Output the (X, Y) coordinate of the center of the cell containing the given text.  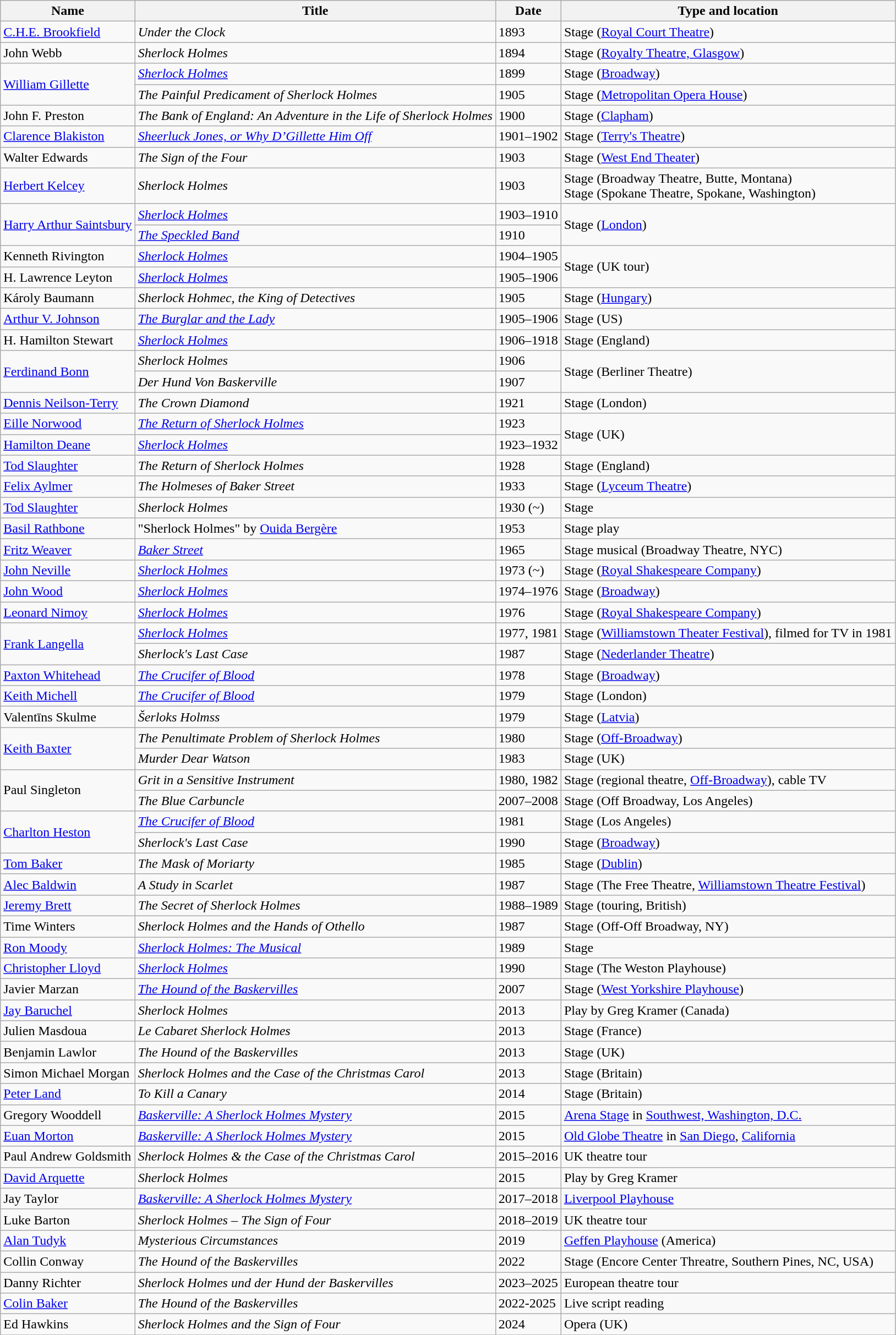
Leonard Nimoy (68, 612)
1903–1910 (528, 214)
1923–1932 (528, 445)
Stage (West Yorkshire Playhouse) (728, 989)
Šerloks Holmss (315, 717)
Clarence Blakiston (68, 136)
Stage (US) (728, 319)
Stage (Off-Off Broadway, NY) (728, 926)
Stage (regional theatre, Off-Broadway), cable TV (728, 780)
Stage (Berliner Theatre) (728, 371)
Stage (Terry's Theatre) (728, 136)
The Painful Predicament of Sherlock Holmes (315, 95)
The Speckled Band (315, 235)
2007 (528, 989)
1976 (528, 612)
Old Globe Theatre in San Diego, California (728, 1136)
Benjamin Lawlor (68, 1052)
John Webb (68, 53)
1965 (528, 549)
Stage (Royal Court Theatre) (728, 32)
Sherlock Holmes and the Sign of Four (315, 1325)
Date (528, 11)
Stage (Latvia) (728, 717)
Stage (Broadway Theatre, Butte, Montana)Stage (Spokane Theatre, Spokane, Washington) (728, 186)
1983 (528, 759)
Stage (UK tour) (728, 266)
Arthur V. Johnson (68, 319)
The Bank of England: An Adventure in the Life of Sherlock Holmes (315, 116)
Stage (Los Angeles) (728, 822)
Frank Langella (68, 644)
Sherlock Holmes – The Sign of Four (315, 1219)
The Mask of Moriarty (315, 863)
Peter Land (68, 1094)
Stage play (728, 528)
Basil Rathbone (68, 528)
Under the Clock (315, 32)
Stage musical (Broadway Theatre, NYC) (728, 549)
European theatre tour (728, 1283)
1900 (528, 116)
"Sherlock Holmes" by Ouida Bergère (315, 528)
To Kill a Canary (315, 1094)
Sherlock Holmes and the Hands of Othello (315, 926)
Arena Stage in Southwest, Washington, D.C. (728, 1115)
Paul Singleton (68, 790)
Title (315, 11)
Tom Baker (68, 863)
Gregory Wooddell (68, 1115)
Keith Baxter (68, 748)
Luke Barton (68, 1219)
1921 (528, 403)
Euan Morton (68, 1136)
Colin Baker (68, 1304)
Charlton Heston (68, 832)
1904–1905 (528, 256)
Stage (Royalty Theatre, Glasgow) (728, 53)
2017–2018 (528, 1199)
Herbert Kelcey (68, 186)
Sherlock Hohmec, the King of Detectives (315, 298)
Live script reading (728, 1304)
1930 (~) (528, 507)
Alan Tudyk (68, 1240)
Károly Baumann (68, 298)
1894 (528, 53)
The Holmeses of Baker Street (315, 486)
Danny Richter (68, 1283)
1980 (528, 738)
Sherlock Holmes & the Case of the Christmas Carol (315, 1157)
Collin Conway (68, 1261)
Paxton Whitehead (68, 675)
1977, 1981 (528, 633)
Stage (Clapham) (728, 116)
1933 (528, 486)
Kenneth Rivington (68, 256)
Stage (touring, British) (728, 905)
Type and location (728, 11)
The Crown Diamond (315, 403)
2024 (528, 1325)
Stage (Metropolitan Opera House) (728, 95)
Stage (Lyceum Theatre) (728, 486)
Grit in a Sensitive Instrument (315, 780)
2015–2016 (528, 1157)
2014 (528, 1094)
Javier Marzan (68, 989)
Stage (Hungary) (728, 298)
1981 (528, 822)
Murder Dear Watson (315, 759)
Jeremy Brett (68, 905)
Christopher Lloyd (68, 969)
Stage (Off Broadway, Los Angeles) (728, 801)
Paul Andrew Goldsmith (68, 1157)
Dennis Neilson-Terry (68, 403)
Sheerluck Jones, or Why D’Gillette Him Off (315, 136)
Ferdinand Bonn (68, 371)
Ron Moody (68, 947)
John Wood (68, 591)
Stage (Nederlander Theatre) (728, 654)
Harry Arthur Saintsbury (68, 225)
Der Hund Von Baskerville (315, 382)
Keith Michell (68, 696)
Stage (West End Theater) (728, 157)
David Arquette (68, 1178)
1989 (528, 947)
Baker Street (315, 549)
Stage (The Free Theatre, Williamstown Theatre Festival) (728, 884)
1978 (528, 675)
Stage (Williamstown Theater Festival), filmed for TV in 1981 (728, 633)
John F. Preston (68, 116)
Stage (Off-Broadway) (728, 738)
2022-2025 (528, 1304)
2018–2019 (528, 1219)
Play by Greg Kramer (728, 1178)
1985 (528, 863)
Name (68, 11)
2022 (528, 1261)
Simon Michael Morgan (68, 1073)
1973 (~) (528, 570)
H. Lawrence Leyton (68, 277)
Sherlock Holmes und der Hund der Baskervilles (315, 1283)
Jay Baruchel (68, 1010)
Ed Hawkins (68, 1325)
1907 (528, 382)
Stage (Encore Center Threatre, Southern Pines, NC, USA) (728, 1261)
2019 (528, 1240)
Walter Edwards (68, 157)
1953 (528, 528)
Sherlock Holmes and the Case of the Christmas Carol (315, 1073)
1928 (528, 466)
H. Hamilton Stewart (68, 340)
Mysterious Circumstances (315, 1240)
Valentīns Skulme (68, 717)
Hamilton Deane (68, 445)
The Secret of Sherlock Holmes (315, 905)
1906–1918 (528, 340)
The Burglar and the Lady (315, 319)
Alec Baldwin (68, 884)
2007–2008 (528, 801)
The Blue Carbuncle (315, 801)
William Gillette (68, 84)
John Neville (68, 570)
Stage (Dublin) (728, 863)
2023–2025 (528, 1283)
Felix Aylmer (68, 486)
Stage (The Weston Playhouse) (728, 969)
The Penultimate Problem of Sherlock Holmes (315, 738)
Sherlock Holmes: The Musical (315, 947)
Le Cabaret Sherlock Holmes (315, 1031)
1901–1902 (528, 136)
1910 (528, 235)
Geffen Playhouse (America) (728, 1240)
Liverpool Playhouse (728, 1199)
1923 (528, 424)
Time Winters (68, 926)
Fritz Weaver (68, 549)
1980, 1982 (528, 780)
C.H.E. Brookfield (68, 32)
A Study in Scarlet (315, 884)
Stage (France) (728, 1031)
1899 (528, 74)
Jay Taylor (68, 1199)
Julien Masdoua (68, 1031)
The Sign of the Four (315, 157)
1988–1989 (528, 905)
Opera (UK) (728, 1325)
Play by Greg Kramer (Canada) (728, 1010)
Eille Norwood (68, 424)
1893 (528, 32)
1974–1976 (528, 591)
1906 (528, 361)
